For the text-containing cell, return its midpoint in (x, y) coordinate format. 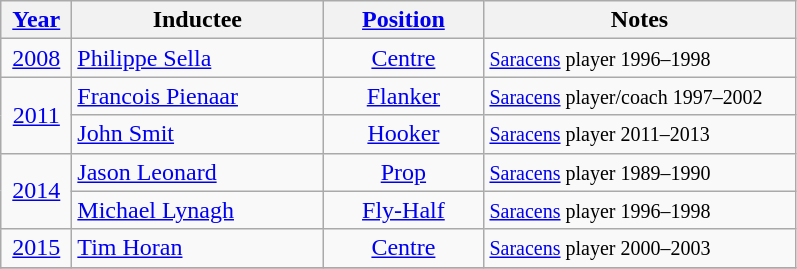
Saracens player 1989–1990 (640, 172)
2015 (36, 248)
Prop (404, 172)
John Smit (198, 134)
2008 (36, 58)
Flanker (404, 96)
Inductee (198, 20)
Hooker (404, 134)
Saracens player/coach 1997–2002 (640, 96)
Saracens player 2011–2013 (640, 134)
Tim Horan (198, 248)
Year (36, 20)
Francois Pienaar (198, 96)
2014 (36, 191)
Saracens player 2000–2003 (640, 248)
2011 (36, 115)
Philippe Sella (198, 58)
Notes (640, 20)
Michael Lynagh (198, 210)
Fly-Half (404, 210)
Jason Leonard (198, 172)
Position (404, 20)
